Find where the given text appears and provide that cell's center as [X, Y] coordinate. 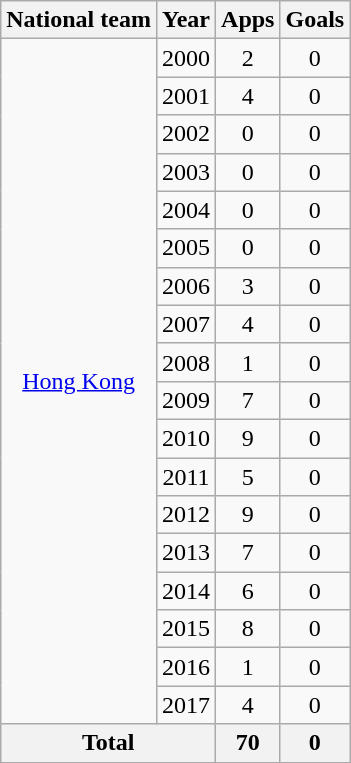
8 [248, 629]
Apps [248, 20]
2013 [186, 553]
6 [248, 591]
2003 [186, 172]
2004 [186, 210]
2015 [186, 629]
2010 [186, 438]
2012 [186, 515]
3 [248, 286]
Goals [315, 20]
2009 [186, 400]
5 [248, 477]
2002 [186, 134]
National team [79, 20]
2000 [186, 58]
2014 [186, 591]
2005 [186, 248]
2007 [186, 324]
Year [186, 20]
Total [108, 743]
2016 [186, 667]
2017 [186, 705]
2 [248, 58]
2006 [186, 286]
2008 [186, 362]
Hong Kong [79, 382]
2011 [186, 477]
70 [248, 743]
2001 [186, 96]
